Search for the cell housing the specified text and yield its (x, y) center coordinate. 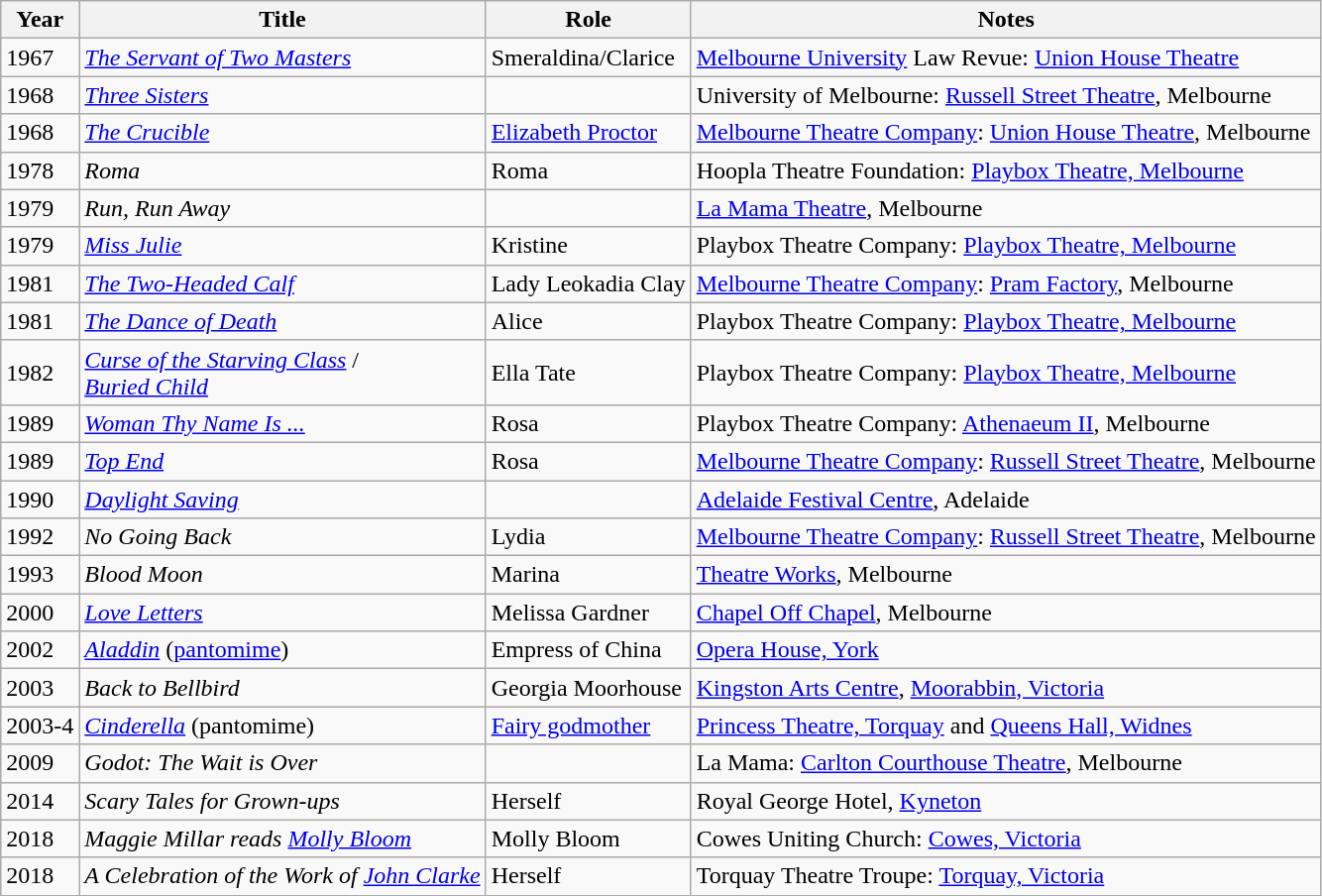
Torquay Theatre Troupe: Torquay, Victoria (1006, 876)
Ella Tate (589, 373)
Melissa Gardner (589, 613)
Cowes Uniting Church: Cowes, Victoria (1006, 839)
1978 (40, 170)
Playbox Theatre Company: Athenaeum II, Melbourne (1006, 423)
Year (40, 20)
Love Letters (282, 613)
Georgia Moorhouse (589, 688)
Molly Bloom (589, 839)
Lady Leokadia Clay (589, 283)
Hoopla Theatre Foundation: Playbox Theatre, Melbourne (1006, 170)
2009 (40, 763)
Opera House, York (1006, 650)
University of Melbourne: Russell Street Theatre, Melbourne (1006, 95)
Theatre Works, Melbourne (1006, 575)
Back to Bellbird (282, 688)
Princess Theatre, Torquay and Queens Hall, Widnes (1006, 726)
1990 (40, 499)
Daylight Saving (282, 499)
The Two-Headed Calf (282, 283)
Kristine (589, 246)
The Crucible (282, 133)
Marina (589, 575)
2003 (40, 688)
Royal George Hotel, Kyneton (1006, 801)
No Going Back (282, 537)
Kingston Arts Centre, Moorabbin, Victoria (1006, 688)
Melbourne Theatre Company: Union House Theatre, Melbourne (1006, 133)
Blood Moon (282, 575)
Maggie Millar reads Molly Bloom (282, 839)
Melbourne Theatre Company: Pram Factory, Melbourne (1006, 283)
2000 (40, 613)
Aladdin (pantomime) (282, 650)
Top End (282, 461)
Title (282, 20)
Woman Thy Name Is ... (282, 423)
Run, Run Away (282, 208)
The Dance of Death (282, 321)
1993 (40, 575)
Fairy godmother (589, 726)
A Celebration of the Work of John Clarke (282, 876)
Cinderella (pantomime) (282, 726)
Curse of the Starving Class /Buried Child (282, 373)
Lydia (589, 537)
La Mama: Carlton Courthouse Theatre, Melbourne (1006, 763)
Chapel Off Chapel, Melbourne (1006, 613)
Elizabeth Proctor (589, 133)
Adelaide Festival Centre, Adelaide (1006, 499)
2003-4 (40, 726)
Empress of China (589, 650)
The Servant of Two Masters (282, 57)
1982 (40, 373)
Godot: The Wait is Over (282, 763)
2002 (40, 650)
Alice (589, 321)
Smeraldina/Clarice (589, 57)
Miss Julie (282, 246)
Three Sisters (282, 95)
La Mama Theatre, Melbourne (1006, 208)
Role (589, 20)
Melbourne University Law Revue: Union House Theatre (1006, 57)
1992 (40, 537)
Scary Tales for Grown-ups (282, 801)
Notes (1006, 20)
2014 (40, 801)
1967 (40, 57)
